Find where the given text appears and provide that cell's center as (x, y) coordinate. 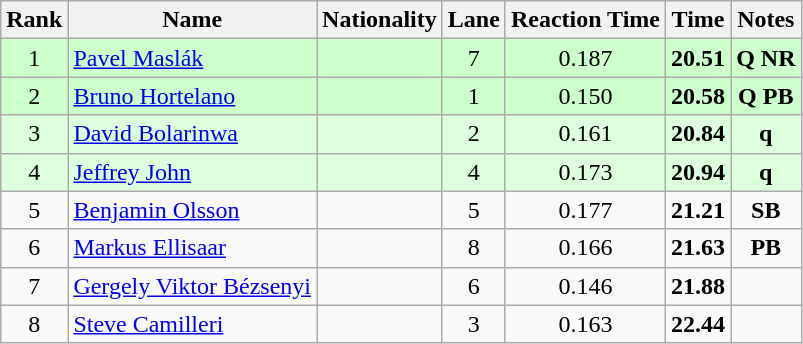
Bruno Hortelano (192, 96)
0.177 (585, 210)
0.146 (585, 286)
Q PB (766, 96)
SB (766, 210)
Notes (766, 20)
0.187 (585, 58)
20.58 (698, 96)
0.166 (585, 248)
Time (698, 20)
0.150 (585, 96)
20.84 (698, 134)
Q NR (766, 58)
Benjamin Olsson (192, 210)
Name (192, 20)
21.63 (698, 248)
21.88 (698, 286)
22.44 (698, 324)
Markus Ellisaar (192, 248)
Jeffrey John (192, 172)
Nationality (380, 20)
20.51 (698, 58)
Gergely Viktor Bézsenyi (192, 286)
0.161 (585, 134)
0.163 (585, 324)
Pavel Maslák (192, 58)
21.21 (698, 210)
PB (766, 248)
Steve Camilleri (192, 324)
Lane (474, 20)
0.173 (585, 172)
Rank (34, 20)
David Bolarinwa (192, 134)
Reaction Time (585, 20)
20.94 (698, 172)
